Determine the [x, y] coordinate at the center of the cell enclosing the given text.  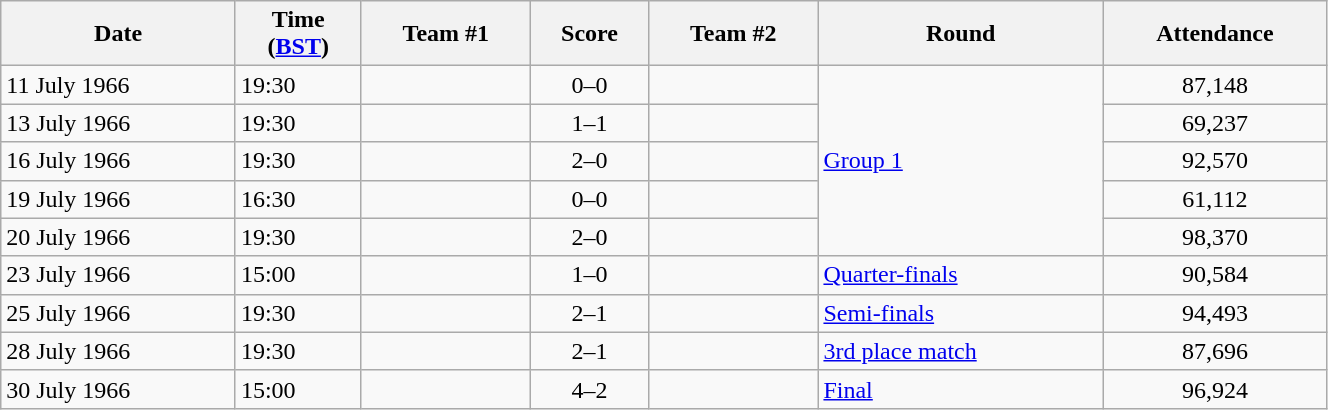
3rd place match [960, 351]
16:30 [298, 199]
Round [960, 34]
92,570 [1214, 161]
Team #1 [446, 34]
19 July 1966 [118, 199]
16 July 1966 [118, 161]
4–2 [590, 389]
69,237 [1214, 123]
11 July 1966 [118, 85]
23 July 1966 [118, 275]
87,148 [1214, 85]
Final [960, 389]
1–1 [590, 123]
Group 1 [960, 161]
Quarter-finals [960, 275]
25 July 1966 [118, 313]
20 July 1966 [118, 237]
Semi-finals [960, 313]
28 July 1966 [118, 351]
Score [590, 34]
98,370 [1214, 237]
30 July 1966 [118, 389]
Time(BST) [298, 34]
96,924 [1214, 389]
61,112 [1214, 199]
Team #2 [734, 34]
94,493 [1214, 313]
Date [118, 34]
13 July 1966 [118, 123]
90,584 [1214, 275]
87,696 [1214, 351]
Attendance [1214, 34]
1–0 [590, 275]
